For the text-containing cell, return its midpoint in (x, y) coordinate format. 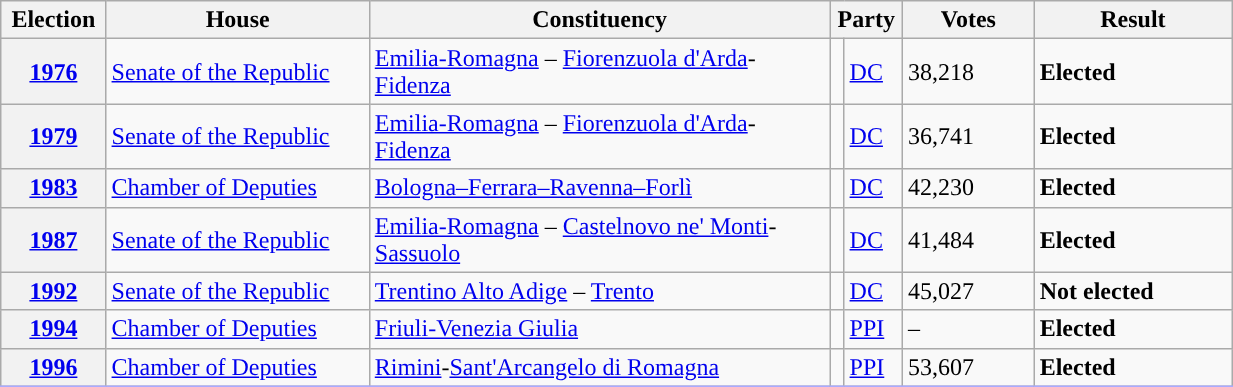
1983 (54, 188)
House (238, 20)
1976 (54, 72)
1992 (54, 291)
42,230 (969, 188)
41,484 (969, 240)
1987 (54, 240)
Election (54, 20)
Emilia-Romagna – Castelnovo ne' Monti-Sassuolo (600, 240)
Constituency (600, 20)
Trentino Alto Adige – Trento (600, 291)
Friuli-Venezia Giulia (600, 329)
45,027 (969, 291)
1979 (54, 136)
53,607 (969, 367)
Rimini-Sant'Arcangelo di Romagna (600, 367)
Result (1132, 20)
36,741 (969, 136)
Votes (969, 20)
– (969, 329)
38,218 (969, 72)
Not elected (1132, 291)
1996 (54, 367)
1994 (54, 329)
Bologna–Ferrara–Ravenna–Forlì (600, 188)
Party (866, 20)
